Extract the (X, Y) coordinate from the center of the cell holding the provided text.  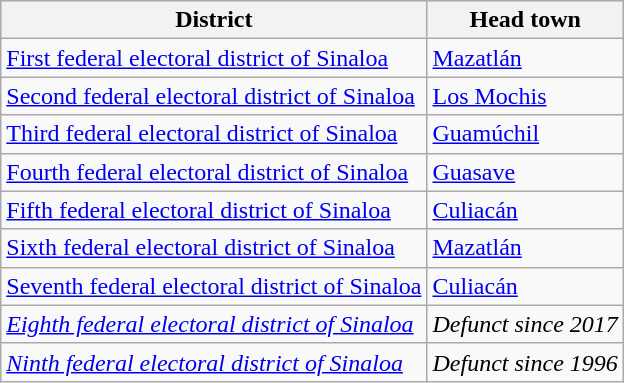
Head town (525, 20)
Los Mochis (525, 96)
First federal electoral district of Sinaloa (214, 58)
Defunct since 1996 (525, 362)
Eighth federal electoral district of Sinaloa (214, 324)
Second federal electoral district of Sinaloa (214, 96)
Guasave (525, 172)
District (214, 20)
Defunct since 2017 (525, 324)
Fourth federal electoral district of Sinaloa (214, 172)
Seventh federal electoral district of Sinaloa (214, 286)
Guamúchil (525, 134)
Third federal electoral district of Sinaloa (214, 134)
Ninth federal electoral district of Sinaloa (214, 362)
Sixth federal electoral district of Sinaloa (214, 248)
Fifth federal electoral district of Sinaloa (214, 210)
